Extract the (x, y) coordinate from the center of the cell holding the provided text.  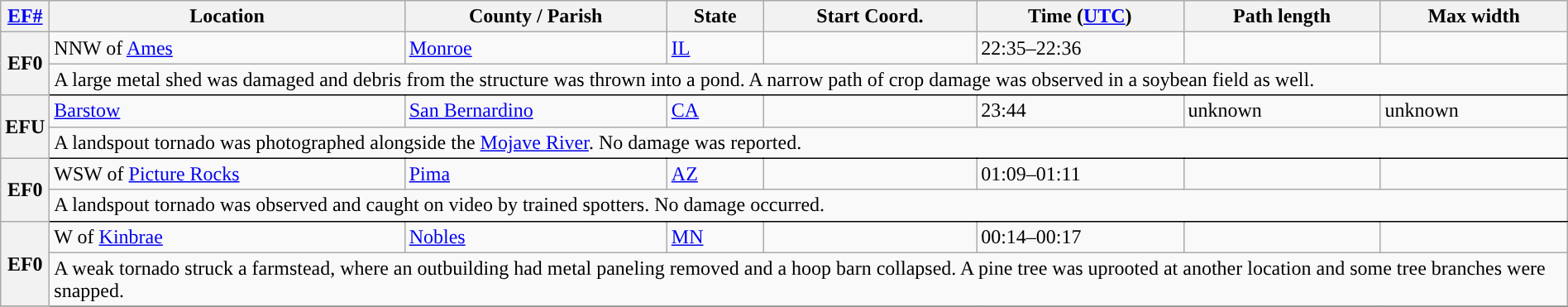
Barstow (227, 111)
A landspout tornado was observed and caught on video by trained spotters. No damage occurred. (809, 205)
Nobles (536, 237)
EFU (25, 127)
Path length (1282, 17)
Location (227, 17)
W of Kinbrae (227, 237)
State (715, 17)
01:09–01:11 (1080, 174)
Max width (1474, 17)
Time (UTC) (1080, 17)
Start Coord. (870, 17)
San Bernardino (536, 111)
EF# (25, 17)
22:35–22:36 (1080, 48)
County / Parish (536, 17)
23:44 (1080, 111)
CA (715, 111)
A landspout tornado was photographed alongside the Mojave River. No damage was reported. (809, 142)
MN (715, 237)
00:14–00:17 (1080, 237)
Monroe (536, 48)
IL (715, 48)
AZ (715, 174)
WSW of Picture Rocks (227, 174)
NNW of Ames (227, 48)
Pima (536, 174)
